Detect which cell encompasses the target text, then output its (x, y) center coordinate. 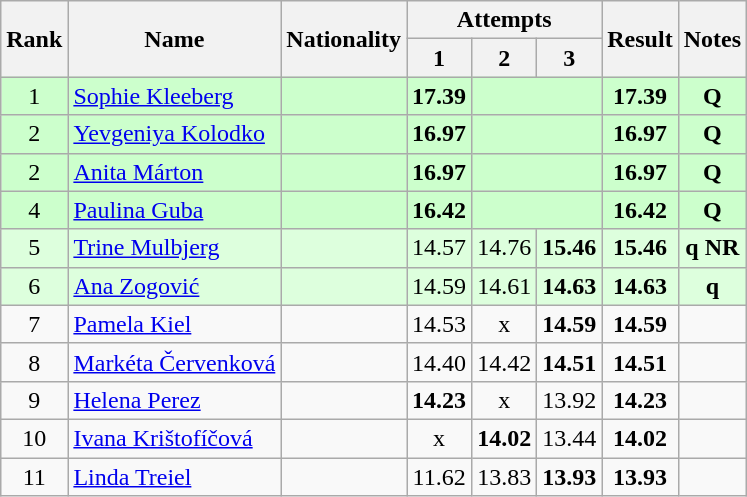
Paulina Guba (174, 210)
8 (34, 362)
11.62 (440, 477)
10 (34, 438)
Ana Zogović (174, 286)
Notes (712, 39)
Helena Perez (174, 400)
14.53 (440, 324)
Trine Mulbjerg (174, 248)
11 (34, 477)
13.83 (504, 477)
14.61 (504, 286)
9 (34, 400)
Nationality (344, 39)
7 (34, 324)
Anita Márton (174, 172)
13.92 (570, 400)
q NR (712, 248)
Attempts (504, 20)
Rank (34, 39)
Name (174, 39)
Ivana Krištofíčová (174, 438)
q (712, 286)
4 (34, 210)
14.76 (504, 248)
13.44 (570, 438)
14.57 (440, 248)
3 (570, 58)
Result (640, 39)
Linda Treiel (174, 477)
14.40 (440, 362)
5 (34, 248)
Sophie Kleeberg (174, 96)
Pamela Kiel (174, 324)
Markéta Červenková (174, 362)
14.42 (504, 362)
6 (34, 286)
Yevgeniya Kolodko (174, 134)
